Search for the cell housing the specified text and yield its [X, Y] center coordinate. 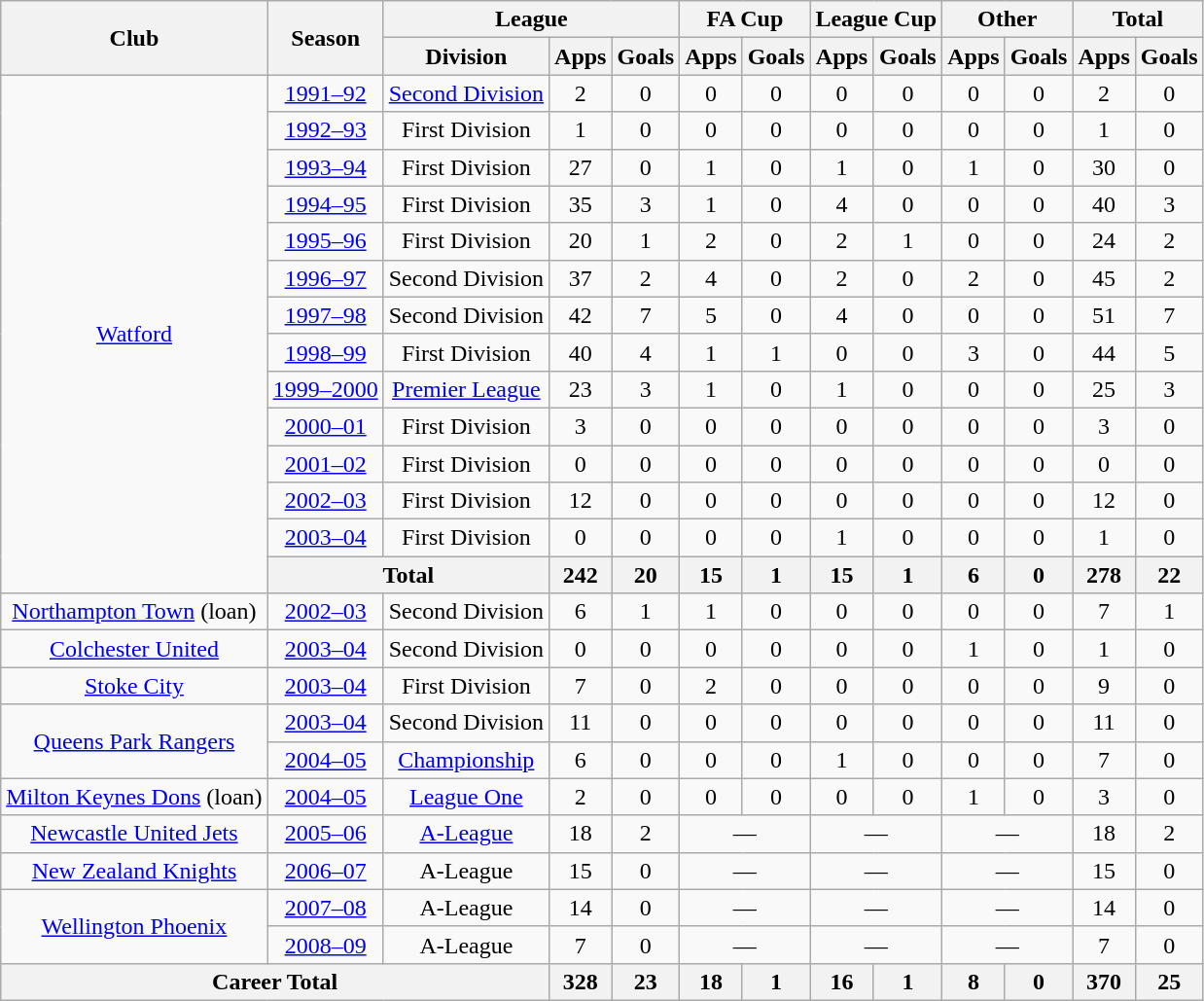
30 [1104, 167]
2001–02 [325, 464]
44 [1104, 352]
27 [581, 167]
42 [581, 315]
2007–08 [325, 908]
278 [1104, 575]
League One [466, 797]
Stoke City [134, 686]
New Zealand Knights [134, 871]
37 [581, 278]
45 [1104, 278]
1992–93 [325, 130]
35 [581, 204]
1996–97 [325, 278]
1994–95 [325, 204]
1991–92 [325, 93]
Career Total [275, 982]
Premier League [466, 389]
FA Cup [745, 19]
Season [325, 38]
2000–01 [325, 426]
16 [842, 982]
Northampton Town (loan) [134, 612]
Club [134, 38]
Watford [134, 335]
1999–2000 [325, 389]
Division [466, 56]
Newcastle United Jets [134, 834]
2005–06 [325, 834]
8 [974, 982]
League [531, 19]
242 [581, 575]
1995–96 [325, 241]
Colchester United [134, 649]
Wellington Phoenix [134, 926]
328 [581, 982]
370 [1104, 982]
Queens Park Rangers [134, 741]
1998–99 [325, 352]
League Cup [876, 19]
Championship [466, 760]
2008–09 [325, 945]
Milton Keynes Dons (loan) [134, 797]
9 [1104, 686]
1997–98 [325, 315]
1993–94 [325, 167]
Other [1008, 19]
24 [1104, 241]
22 [1169, 575]
51 [1104, 315]
2006–07 [325, 871]
